Search for the cell housing the specified text and yield its (X, Y) center coordinate. 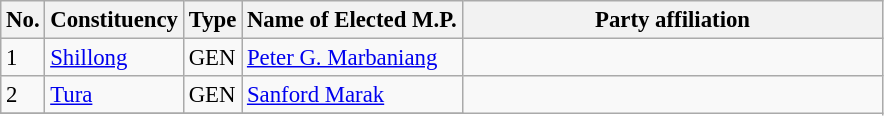
Sanford Marak (352, 95)
No. (23, 20)
Party affiliation (672, 20)
Constituency (114, 20)
1 (23, 58)
Name of Elected M.P. (352, 20)
2 (23, 95)
Shillong (114, 58)
Type (212, 20)
Peter G. Marbaniang (352, 58)
Tura (114, 95)
